Return the [X, Y] coordinate for the center point of the cell that contains the specified text.  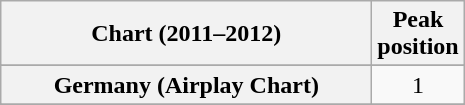
1 [418, 85]
Germany (Airplay Chart) [186, 85]
Peakposition [418, 34]
Chart (2011–2012) [186, 34]
